Capture the cell that displays the provided text and extract its (X, Y) central coordinate. 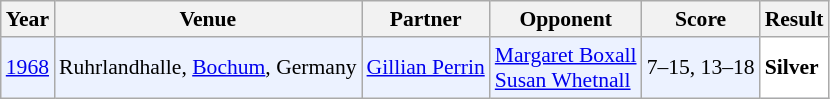
Partner (426, 19)
Score (701, 19)
Year (28, 19)
1968 (28, 68)
Opponent (566, 19)
Silver (794, 68)
Ruhrlandhalle, Bochum, Germany (208, 68)
Venue (208, 19)
Gillian Perrin (426, 68)
Margaret Boxall Susan Whetnall (566, 68)
7–15, 13–18 (701, 68)
Result (794, 19)
